Detect which cell encompasses the target text, then output its [X, Y] center coordinate. 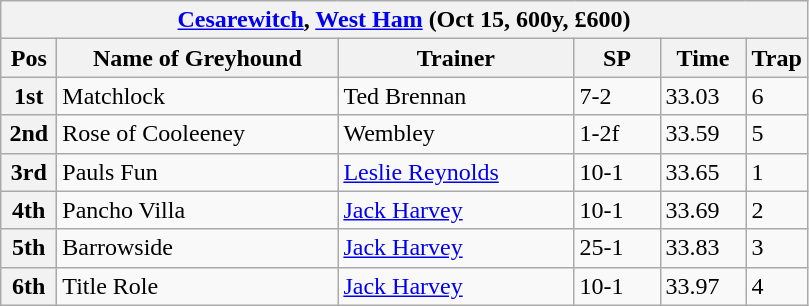
Wembley [456, 134]
5 [776, 134]
Leslie Reynolds [456, 172]
33.65 [703, 172]
Pauls Fun [198, 172]
Title Role [198, 286]
33.69 [703, 210]
Pancho Villa [198, 210]
5th [29, 248]
33.83 [703, 248]
6th [29, 286]
Rose of Cooleeney [198, 134]
1 [776, 172]
1-2f [617, 134]
Barrowside [198, 248]
33.03 [703, 96]
Time [703, 58]
33.97 [703, 286]
Trap [776, 58]
3rd [29, 172]
3 [776, 248]
33.59 [703, 134]
Pos [29, 58]
Name of Greyhound [198, 58]
4th [29, 210]
SP [617, 58]
7-2 [617, 96]
Matchlock [198, 96]
6 [776, 96]
1st [29, 96]
Trainer [456, 58]
25-1 [617, 248]
2 [776, 210]
2nd [29, 134]
4 [776, 286]
Ted Brennan [456, 96]
Cesarewitch, West Ham (Oct 15, 600y, £600) [404, 20]
